Identify which cell holds the provided text, then report its (X, Y) central coordinate. 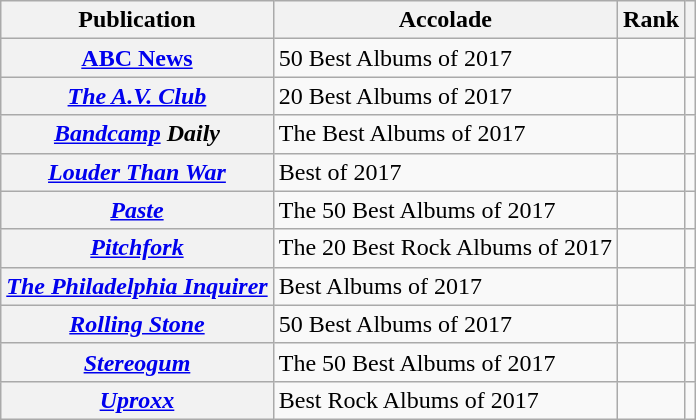
Stereogum (137, 362)
Accolade (445, 20)
Bandcamp Daily (137, 134)
Best Albums of 2017 (445, 286)
Rolling Stone (137, 324)
The 20 Best Rock Albums of 2017 (445, 248)
Best of 2017 (445, 172)
Louder Than War (137, 172)
Best Rock Albums of 2017 (445, 400)
Pitchfork (137, 248)
Publication (137, 20)
Paste (137, 210)
The Philadelphia Inquirer (137, 286)
20 Best Albums of 2017 (445, 96)
ABC News (137, 58)
The Best Albums of 2017 (445, 134)
Rank (652, 20)
The A.V. Club (137, 96)
Uproxx (137, 400)
